Determine the [X, Y] coordinate at the center of the cell enclosing the given text.  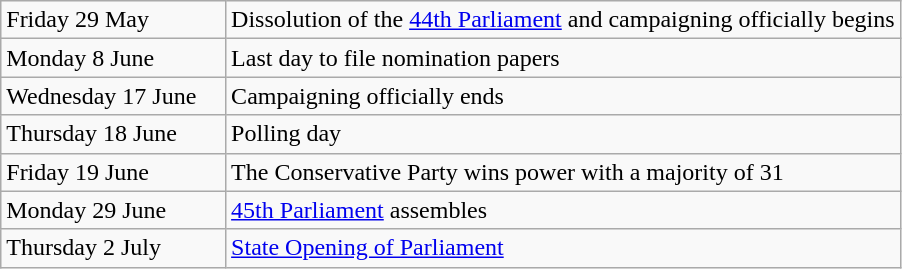
Campaigning officially ends [564, 96]
Last day to file nomination papers [564, 58]
Polling day [564, 134]
Thursday 18 June [114, 134]
Friday 19 June [114, 172]
State Opening of Parliament [564, 248]
Dissolution of the 44th Parliament and campaigning officially begins [564, 20]
The Conservative Party wins power with a majority of 31 [564, 172]
Monday 8 June [114, 58]
Thursday 2 July [114, 248]
Monday 29 June [114, 210]
Wednesday 17 June [114, 96]
Friday 29 May [114, 20]
45th Parliament assembles [564, 210]
